From the cell containing the given text, extract its center point as [X, Y] coordinate. 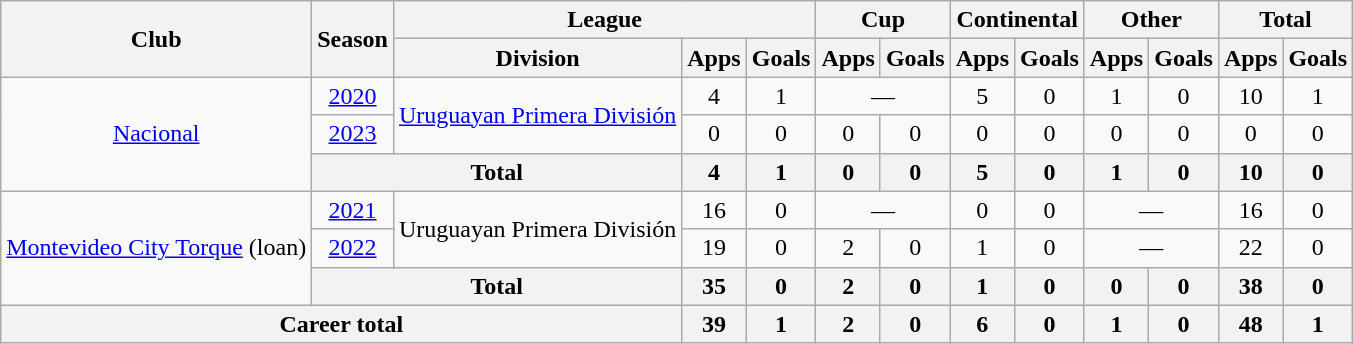
2021 [353, 210]
Cup [883, 20]
League [604, 20]
2022 [353, 248]
39 [714, 324]
Season [353, 39]
6 [982, 324]
2023 [353, 134]
Career total [342, 324]
38 [1250, 286]
48 [1250, 324]
Continental [1017, 20]
2020 [353, 96]
Division [537, 58]
Montevideo City Torque (loan) [156, 248]
19 [714, 248]
Nacional [156, 134]
22 [1250, 248]
Other [1151, 20]
Club [156, 39]
35 [714, 286]
